Detect which cell encompasses the target text, then output its (X, Y) center coordinate. 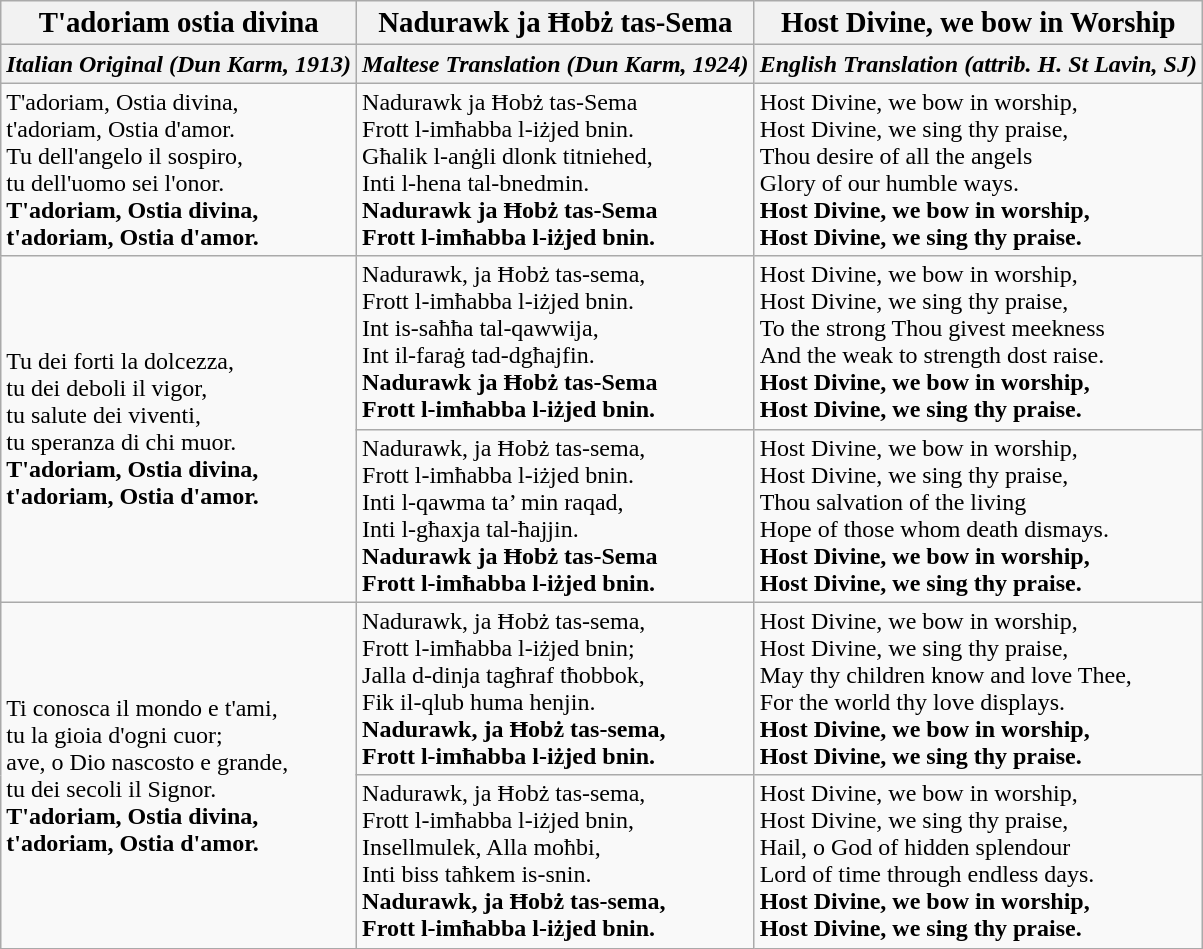
Tu dei forti la dolcezza,tu dei deboli il vigor,tu salute dei viventi,tu speranza di chi muor.T'adoriam, Ostia divina,t'adoriam, Ostia d'amor. (179, 429)
Host Divine, we bow in Worship (978, 23)
English Translation (attrib. H. St Lavin, SJ) (978, 64)
Italian Original (Dun Karm, 1913) (179, 64)
Maltese Translation (Dun Karm, 1924) (556, 64)
Nadurawk ja Ħobż tas-Sema (556, 23)
T'adoriam ostia divina (179, 23)
T'adoriam, Ostia divina,t'adoriam, Ostia d'amor.Tu dell'angelo il sospiro,tu dell'uomo sei l'onor.T'adoriam, Ostia divina,t'adoriam, Ostia d'amor. (179, 170)
